For the text-containing cell, return its midpoint in [X, Y] coordinate format. 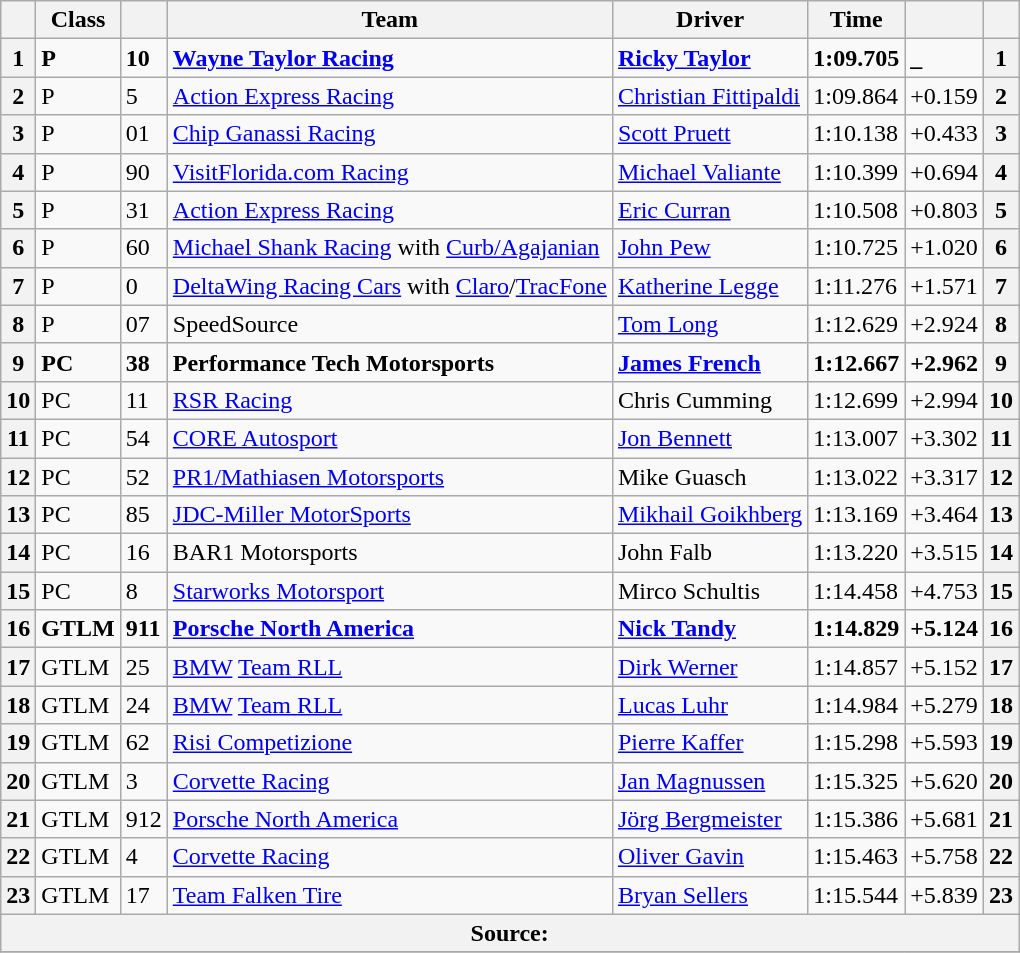
Starworks Motorsport [390, 591]
James French [710, 362]
1:10.399 [856, 172]
John Pew [710, 248]
Ricky Taylor [710, 58]
+3.515 [944, 553]
31 [144, 210]
911 [144, 629]
1:10.725 [856, 248]
+5.279 [944, 705]
Michael Shank Racing with Curb/Agajanian [390, 248]
CORE Autosport [390, 438]
+2.994 [944, 400]
1:13.220 [856, 553]
+3.302 [944, 438]
RSR Racing [390, 400]
1:12.667 [856, 362]
52 [144, 477]
+5.152 [944, 667]
+1.020 [944, 248]
Time [856, 20]
01 [144, 134]
_ [944, 58]
25 [144, 667]
+0.803 [944, 210]
1:14.458 [856, 591]
+5.839 [944, 895]
1:13.169 [856, 515]
+5.593 [944, 743]
1:15.325 [856, 781]
Team [390, 20]
85 [144, 515]
1:15.463 [856, 857]
Driver [710, 20]
SpeedSource [390, 324]
PR1/Mathiasen Motorsports [390, 477]
Lucas Luhr [710, 705]
+5.681 [944, 819]
1:14.984 [856, 705]
1:10.138 [856, 134]
+5.620 [944, 781]
1:09.705 [856, 58]
1:13.007 [856, 438]
+0.433 [944, 134]
JDC-Miller MotorSports [390, 515]
07 [144, 324]
1:09.864 [856, 96]
Source: [510, 933]
DeltaWing Racing Cars with Claro/TracFone [390, 286]
1:15.298 [856, 743]
Wayne Taylor Racing [390, 58]
BAR1 Motorsports [390, 553]
Scott Pruett [710, 134]
+3.317 [944, 477]
912 [144, 819]
Team Falken Tire [390, 895]
Jon Bennett [710, 438]
Oliver Gavin [710, 857]
1:15.386 [856, 819]
+2.962 [944, 362]
+5.124 [944, 629]
Class [78, 20]
1:11.276 [856, 286]
Chris Cumming [710, 400]
Mikhail Goikhberg [710, 515]
+0.159 [944, 96]
62 [144, 743]
0 [144, 286]
1:12.629 [856, 324]
1:12.699 [856, 400]
90 [144, 172]
+2.924 [944, 324]
Risi Competizione [390, 743]
Dirk Werner [710, 667]
+3.464 [944, 515]
VisitFlorida.com Racing [390, 172]
Jan Magnussen [710, 781]
+4.753 [944, 591]
1:13.022 [856, 477]
54 [144, 438]
Mirco Schultis [710, 591]
Nick Tandy [710, 629]
1:14.857 [856, 667]
Bryan Sellers [710, 895]
38 [144, 362]
Performance Tech Motorsports [390, 362]
John Falb [710, 553]
Jörg Bergmeister [710, 819]
Mike Guasch [710, 477]
24 [144, 705]
Tom Long [710, 324]
Chip Ganassi Racing [390, 134]
1:10.508 [856, 210]
Christian Fittipaldi [710, 96]
Katherine Legge [710, 286]
+5.758 [944, 857]
1:15.544 [856, 895]
Michael Valiante [710, 172]
+0.694 [944, 172]
Eric Curran [710, 210]
60 [144, 248]
1:14.829 [856, 629]
Pierre Kaffer [710, 743]
+1.571 [944, 286]
